Return the [x, y] coordinate for the center point of the cell that contains the specified text.  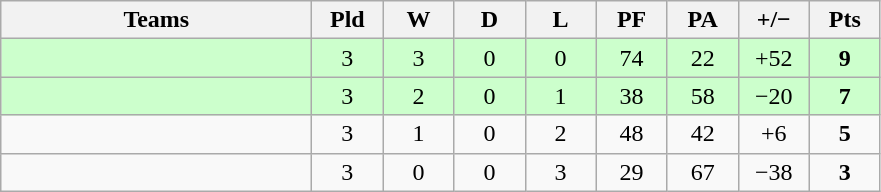
Teams [156, 20]
48 [632, 134]
22 [702, 58]
+6 [774, 134]
67 [702, 172]
9 [844, 58]
−20 [774, 96]
Pld [348, 20]
42 [702, 134]
7 [844, 96]
+/− [774, 20]
D [490, 20]
PA [702, 20]
PF [632, 20]
74 [632, 58]
−38 [774, 172]
+52 [774, 58]
29 [632, 172]
58 [702, 96]
W [418, 20]
38 [632, 96]
5 [844, 134]
Pts [844, 20]
L [560, 20]
